Return the [X, Y] coordinate for the center point of the cell that contains the specified text.  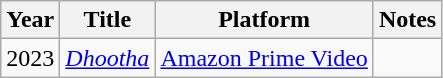
Year [30, 20]
Title [108, 20]
Dhootha [108, 58]
Notes [407, 20]
Amazon Prime Video [264, 58]
2023 [30, 58]
Platform [264, 20]
